Extract the [x, y] coordinate from the center of the cell holding the provided text.  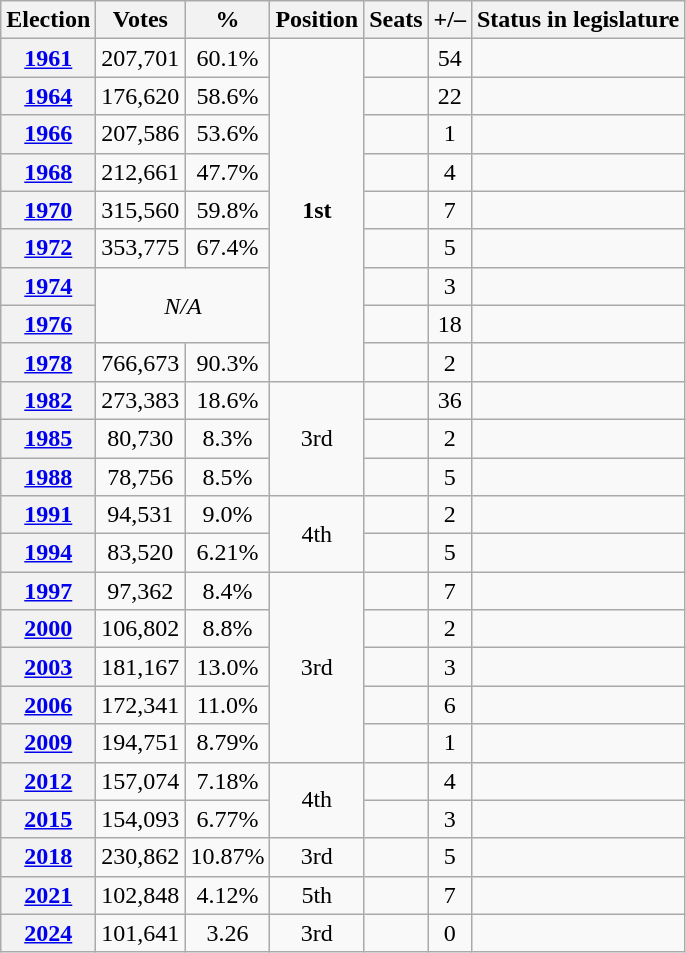
194,751 [140, 743]
7.18% [228, 781]
230,862 [140, 857]
315,560 [140, 210]
53.6% [228, 134]
97,362 [140, 591]
3.26 [228, 933]
102,848 [140, 895]
60.1% [228, 58]
Position [317, 20]
1972 [48, 248]
1961 [48, 58]
67.4% [228, 248]
273,383 [140, 400]
10.87% [228, 857]
2009 [48, 743]
1978 [48, 362]
1997 [48, 591]
0 [450, 933]
Votes [140, 20]
1970 [48, 210]
101,641 [140, 933]
172,341 [140, 705]
5th [317, 895]
181,167 [140, 667]
% [228, 20]
Election [48, 20]
207,586 [140, 134]
2003 [48, 667]
157,074 [140, 781]
54 [450, 58]
1964 [48, 96]
1988 [48, 477]
Seats [396, 20]
2006 [48, 705]
8.3% [228, 438]
+/– [450, 20]
11.0% [228, 705]
176,620 [140, 96]
13.0% [228, 667]
2021 [48, 895]
1982 [48, 400]
353,775 [140, 248]
1985 [48, 438]
9.0% [228, 515]
N/A [183, 305]
Status in legislature [578, 20]
8.5% [228, 477]
59.8% [228, 210]
2015 [48, 819]
2018 [48, 857]
90.3% [228, 362]
2024 [48, 933]
4.12% [228, 895]
18.6% [228, 400]
1968 [48, 172]
47.7% [228, 172]
106,802 [140, 629]
8.8% [228, 629]
78,756 [140, 477]
8.4% [228, 591]
207,701 [140, 58]
1976 [48, 324]
1966 [48, 134]
6.77% [228, 819]
58.6% [228, 96]
18 [450, 324]
2000 [48, 629]
36 [450, 400]
22 [450, 96]
6 [450, 705]
6.21% [228, 553]
1991 [48, 515]
1994 [48, 553]
154,093 [140, 819]
766,673 [140, 362]
212,661 [140, 172]
83,520 [140, 553]
80,730 [140, 438]
1974 [48, 286]
2012 [48, 781]
1st [317, 210]
94,531 [140, 515]
8.79% [228, 743]
